Scan for the cell matching the given text and deliver its (X, Y) coordinate at center. 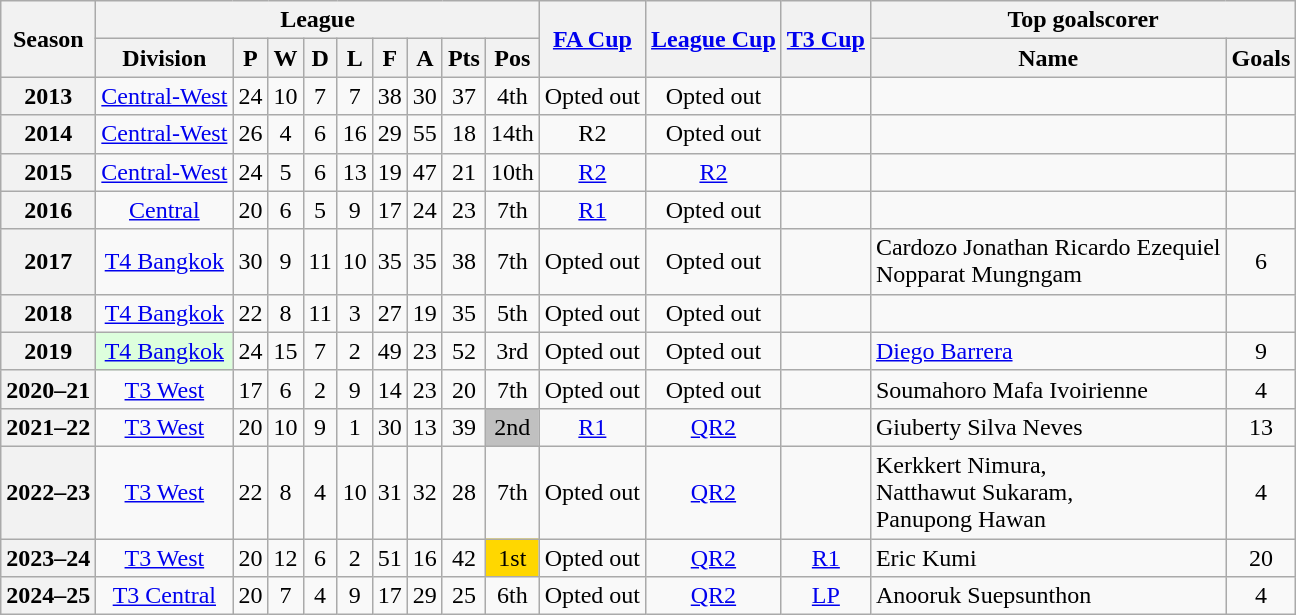
2020–21 (48, 389)
L (354, 58)
10th (512, 172)
Goals (1261, 58)
Diego Barrera (1048, 351)
W (286, 58)
Pos (512, 58)
55 (424, 134)
2023–24 (48, 557)
Season (48, 39)
37 (464, 96)
2014 (48, 134)
4th (512, 96)
LP (826, 596)
League Cup (714, 39)
Soumahoro Mafa Ivoirienne (1048, 389)
2015 (48, 172)
28 (464, 492)
52 (464, 351)
T3 Cup (826, 39)
Cardozo Jonathan Ricardo Ezequiel Nopparat Mungngam (1048, 262)
2019 (48, 351)
14th (512, 134)
2018 (48, 313)
Anooruk Suepsunthon (1048, 596)
2021–22 (48, 427)
Eric Kumi (1048, 557)
18 (464, 134)
3rd (512, 351)
42 (464, 557)
2022–23 (48, 492)
47 (424, 172)
2013 (48, 96)
3 (354, 313)
2nd (512, 427)
2024–25 (48, 596)
27 (390, 313)
5th (512, 313)
Kerkkert Nimura, Natthawut Sukaram, Panupong Hawan (1048, 492)
2016 (48, 210)
1st (512, 557)
Giuberty Silva Neves (1048, 427)
League (318, 20)
51 (390, 557)
6th (512, 596)
1 (354, 427)
31 (390, 492)
21 (464, 172)
Pts (464, 58)
39 (464, 427)
F (390, 58)
P (250, 58)
FA Cup (592, 39)
Central (164, 210)
26 (250, 134)
A (424, 58)
2017 (48, 262)
14 (390, 389)
T3 Central (164, 596)
15 (286, 351)
D (320, 58)
12 (286, 557)
32 (424, 492)
Name (1048, 58)
Top goalscorer (1082, 20)
Division (164, 58)
49 (390, 351)
25 (464, 596)
